Capture the cell that displays the provided text and extract its (X, Y) central coordinate. 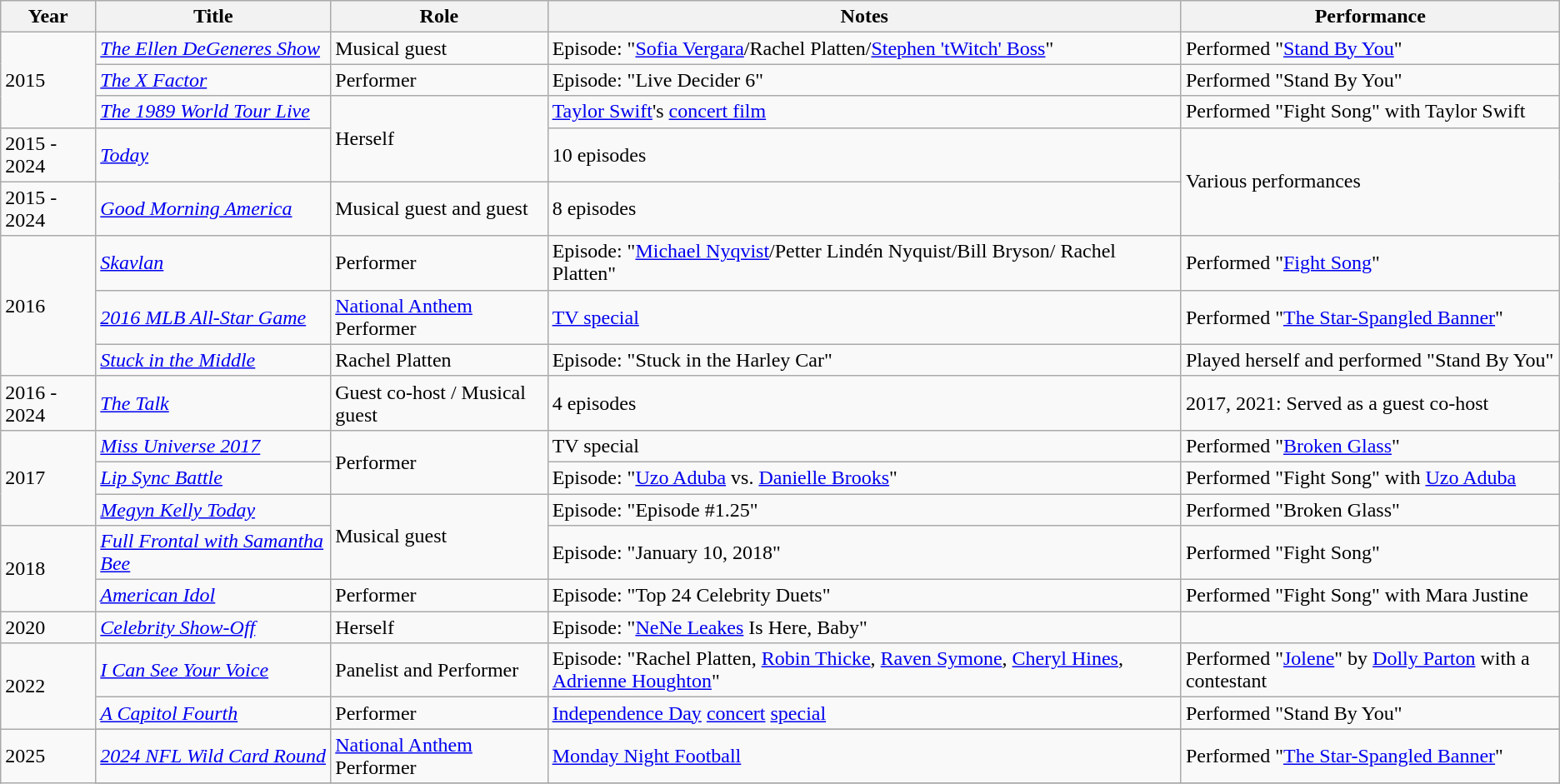
Lip Sync Battle (213, 477)
10 episodes (864, 155)
Year (48, 17)
Guest co-host / Musical guest (439, 403)
Performed "Fight Song" with Taylor Swift (1370, 112)
Rachel Platten (439, 360)
2022 (48, 687)
Taylor Swift's concert film (864, 112)
2018 (48, 568)
2017, 2021: Served as a guest co-host (1370, 403)
Episode: "Episode #1.25" (864, 509)
2025 (48, 757)
8 episodes (864, 208)
Episode: "Top 24 Celebrity Duets" (864, 596)
Good Morning America (213, 208)
The 1989 World Tour Live (213, 112)
Performed "Fight Song" with Uzo Aduba (1370, 477)
Episode: "Live Decider 6" (864, 80)
Episode: "Stuck in the Harley Car" (864, 360)
Musical guest and guest (439, 208)
Performed "Jolene" by Dolly Parton with a contestant (1370, 670)
Notes (864, 17)
The X Factor (213, 80)
Panelist and Performer (439, 670)
Episode: "January 10, 2018" (864, 553)
2016 (48, 306)
Full Frontal with Samantha Bee (213, 553)
Episode: "Uzo Aduba vs. Danielle Brooks" (864, 477)
2020 (48, 627)
2015 (48, 80)
Monday Night Football (864, 757)
Skavlan (213, 263)
The Talk (213, 403)
Performance (1370, 17)
4 episodes (864, 403)
Miss Universe 2017 (213, 446)
Title (213, 17)
2016 - 2024 (48, 403)
Episode: "Sofia Vergara/Rachel Platten/Stephen 'tWitch' Boss" (864, 48)
Stuck in the Middle (213, 360)
Role (439, 17)
Episode: "NeNe Leakes Is Here, Baby" (864, 627)
2017 (48, 477)
2016 MLB All-Star Game (213, 317)
Independence Day concert special (864, 713)
Celebrity Show-Off (213, 627)
The Ellen DeGeneres Show (213, 48)
2024 NFL Wild Card Round (213, 757)
Various performances (1370, 182)
American Idol (213, 596)
A Capitol Fourth (213, 713)
I Can See Your Voice (213, 670)
Episode: "Michael Nyqvist/Petter Lindén Nyquist/Bill Bryson/ Rachel Platten" (864, 263)
Today (213, 155)
Megyn Kelly Today (213, 509)
Played herself and performed "Stand By You" (1370, 360)
Episode: "Rachel Platten, Robin Thicke, Raven Symone, Cheryl Hines, Adrienne Houghton" (864, 670)
Performed "Fight Song" with Mara Justine (1370, 596)
